Determine the [X, Y] coordinate at the center of the cell enclosing the given text.  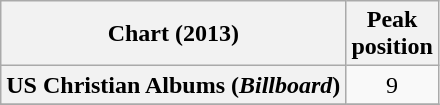
9 [392, 85]
US Christian Albums (Billboard) [174, 85]
Peakposition [392, 34]
Chart (2013) [174, 34]
